Search for the cell housing the specified text and yield its [X, Y] center coordinate. 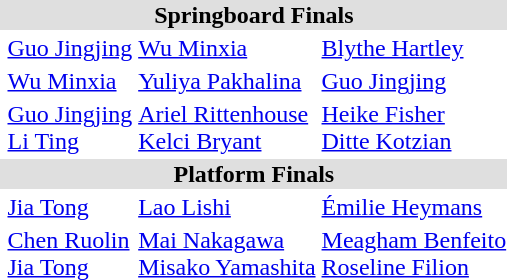
Guo JingjingLi Ting [70, 128]
Jia Tong [70, 207]
Lao Lishi [227, 207]
Yuliya Pakhalina [227, 81]
Guo Jingjing [70, 48]
Ariel RittenhouseKelci Bryant [227, 128]
